From the cell containing the given text, extract its center point as [X, Y] coordinate. 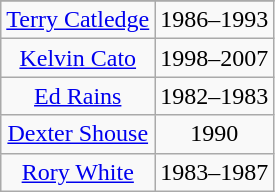
1986–1993 [214, 20]
Ed Rains [78, 96]
Terry Catledge [78, 20]
1990 [214, 134]
1998–2007 [214, 58]
Dexter Shouse [78, 134]
1982–1983 [214, 96]
Rory White [78, 172]
Kelvin Cato [78, 58]
1983–1987 [214, 172]
